Scan for the cell matching the given text and deliver its (x, y) coordinate at center. 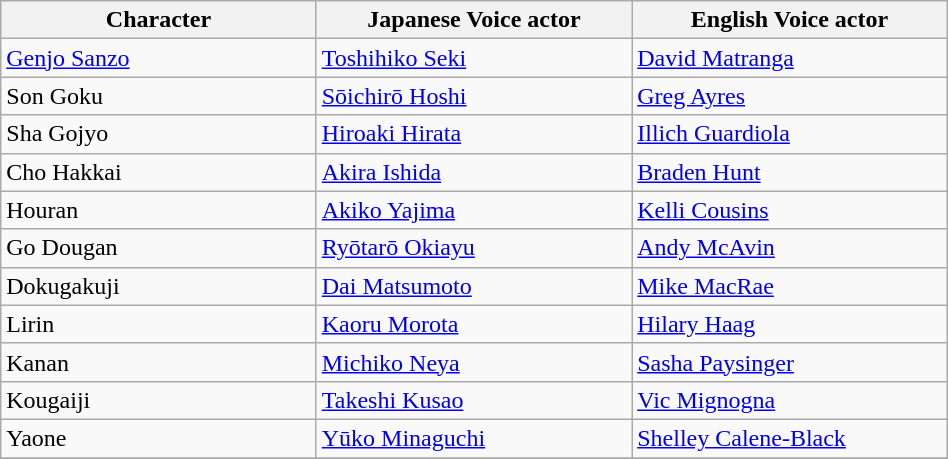
Sōichirō Hoshi (474, 96)
Cho Hakkai (158, 172)
Yūko Minaguchi (474, 438)
English Voice actor (790, 20)
Japanese Voice actor (474, 20)
Kanan (158, 362)
Shelley Calene-Black (790, 438)
Sha Gojyo (158, 134)
Hilary Haag (790, 324)
Yaone (158, 438)
Houran (158, 210)
Hiroaki Hirata (474, 134)
Character (158, 20)
Kaoru Morota (474, 324)
Kougaiji (158, 400)
Dokugakuji (158, 286)
David Matranga (790, 58)
Sasha Paysinger (790, 362)
Greg Ayres (790, 96)
Ryōtarō Okiayu (474, 248)
Go Dougan (158, 248)
Genjo Sanzo (158, 58)
Son Goku (158, 96)
Dai Matsumoto (474, 286)
Lirin (158, 324)
Akira Ishida (474, 172)
Vic Mignogna (790, 400)
Braden Hunt (790, 172)
Takeshi Kusao (474, 400)
Mike MacRae (790, 286)
Toshihiko Seki (474, 58)
Andy McAvin (790, 248)
Kelli Cousins (790, 210)
Michiko Neya (474, 362)
Akiko Yajima (474, 210)
Illich Guardiola (790, 134)
